Output the [x, y] coordinate of the center of the cell containing the given text.  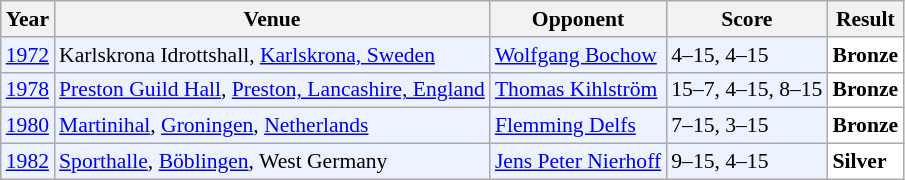
1972 [28, 55]
9–15, 4–15 [746, 162]
Jens Peter Nierhoff [578, 162]
Silver [865, 162]
4–15, 4–15 [746, 55]
1982 [28, 162]
Sporthalle, Böblingen, West Germany [272, 162]
Wolfgang Bochow [578, 55]
Year [28, 19]
Preston Guild Hall, Preston, Lancashire, England [272, 90]
Thomas Kihlström [578, 90]
Venue [272, 19]
Opponent [578, 19]
15–7, 4–15, 8–15 [746, 90]
Result [865, 19]
1978 [28, 90]
1980 [28, 126]
Flemming Delfs [578, 126]
7–15, 3–15 [746, 126]
Martinihal, Groningen, Netherlands [272, 126]
Karlskrona Idrottshall, Karlskrona, Sweden [272, 55]
Score [746, 19]
